Provide the [x, y] coordinate of the cell's center where the given text is located.  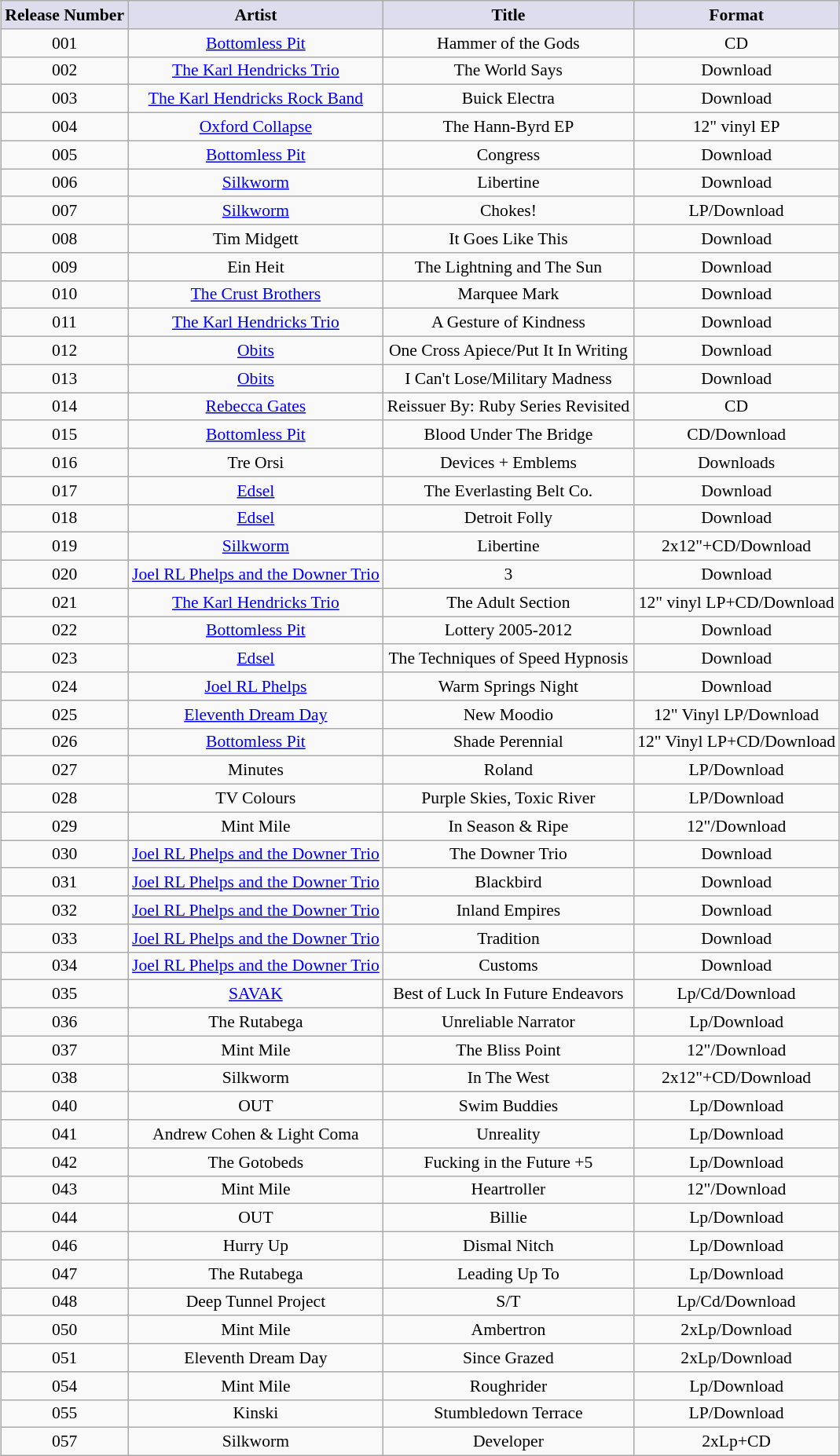
034 [64, 966]
009 [64, 266]
Billie [508, 1218]
The Karl Hendricks Rock Band [256, 99]
021 [64, 602]
026 [64, 742]
The Adult Section [508, 602]
055 [64, 1414]
Devices + Emblems [508, 463]
022 [64, 630]
050 [64, 1330]
Blackbird [508, 882]
027 [64, 770]
012 [64, 350]
003 [64, 99]
018 [64, 518]
028 [64, 798]
036 [64, 1022]
048 [64, 1302]
In The West [508, 1077]
Reissuer By: Ruby Series Revisited [508, 407]
Tradition [508, 938]
010 [64, 294]
006 [64, 182]
CD/Download [736, 434]
037 [64, 1050]
S/T [508, 1302]
In Season & Ripe [508, 826]
007 [64, 210]
One Cross Apiece/Put It In Writing [508, 350]
Ein Heit [256, 266]
Detroit Folly [508, 518]
030 [64, 854]
Heartroller [508, 1190]
Release Number [64, 15]
Chokes! [508, 210]
Unreliable Narrator [508, 1022]
The Bliss Point [508, 1050]
Tim Midgett [256, 239]
020 [64, 574]
057 [64, 1442]
Artist [256, 15]
Warm Springs Night [508, 686]
051 [64, 1358]
Inland Empires [508, 910]
013 [64, 379]
Buick Electra [508, 99]
011 [64, 323]
Purple Skies, Toxic River [508, 798]
Hammer of the Gods [508, 42]
12" vinyl EP [736, 126]
Shade Perennial [508, 742]
033 [64, 938]
Best of Luck In Future Endeavors [508, 994]
Format [736, 15]
The Everlasting Belt Co. [508, 490]
004 [64, 126]
Kinski [256, 1414]
12" Vinyl LP/Download [736, 714]
008 [64, 239]
Swim Buddies [508, 1106]
Stumbledown Terrace [508, 1414]
Andrew Cohen & Light Coma [256, 1134]
The Gotobeds [256, 1162]
Unreality [508, 1134]
Roland [508, 770]
New Moodio [508, 714]
Ambertron [508, 1330]
041 [64, 1134]
Customs [508, 966]
054 [64, 1385]
014 [64, 407]
035 [64, 994]
002 [64, 71]
Fucking in the Future +5 [508, 1162]
3 [508, 574]
044 [64, 1218]
2xLp+CD [736, 1442]
Tre Orsi [256, 463]
Congress [508, 155]
042 [64, 1162]
Since Grazed [508, 1358]
The Crust Brothers [256, 294]
Joel RL Phelps [256, 686]
005 [64, 155]
Rebecca Gates [256, 407]
Downloads [736, 463]
I Can't Lose/Military Madness [508, 379]
The Hann-Byrd EP [508, 126]
SAVAK [256, 994]
016 [64, 463]
Minutes [256, 770]
040 [64, 1106]
015 [64, 434]
12" vinyl LP+CD/Download [736, 602]
Hurry Up [256, 1246]
12" Vinyl LP+CD/Download [736, 742]
Title [508, 15]
047 [64, 1274]
046 [64, 1246]
Dismal Nitch [508, 1246]
Leading Up To [508, 1274]
The Downer Trio [508, 854]
Roughrider [508, 1385]
025 [64, 714]
The Lightning and The Sun [508, 266]
A Gesture of Kindness [508, 323]
Blood Under The Bridge [508, 434]
019 [64, 547]
Developer [508, 1442]
The Techniques of Speed Hypnosis [508, 658]
The World Says [508, 71]
023 [64, 658]
001 [64, 42]
Deep Tunnel Project [256, 1302]
It Goes Like This [508, 239]
Oxford Collapse [256, 126]
031 [64, 882]
024 [64, 686]
Lottery 2005-2012 [508, 630]
Marquee Mark [508, 294]
043 [64, 1190]
032 [64, 910]
029 [64, 826]
TV Colours [256, 798]
038 [64, 1077]
017 [64, 490]
